Return [x, y] of the center of cell containing provided text 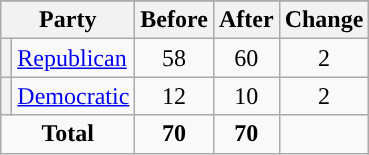
60 [246, 58]
58 [174, 58]
Change [324, 20]
Total [68, 134]
Party [68, 20]
Republican [74, 58]
10 [246, 96]
Democratic [74, 96]
12 [174, 96]
After [246, 20]
Before [174, 20]
